For the text-containing cell, return its midpoint in (X, Y) coordinate format. 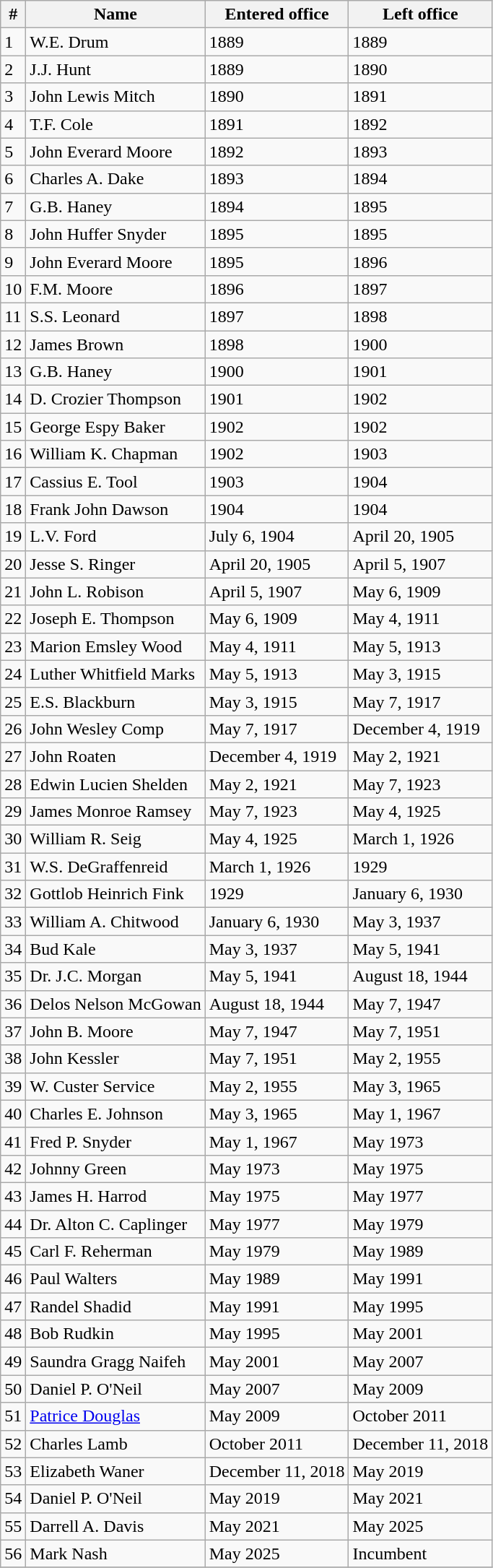
Darrell A. Davis (115, 1526)
33 (13, 922)
James Monroe Ramsey (115, 812)
48 (13, 1334)
W. Custer Service (115, 1086)
John B. Moore (115, 1031)
27 (13, 756)
Charles E. Johnson (115, 1114)
6 (13, 179)
10 (13, 289)
Saundra Gragg Naifeh (115, 1361)
John Kessler (115, 1059)
18 (13, 509)
Charles Lamb (115, 1444)
32 (13, 894)
W.S. DeGraffenreid (115, 867)
T.F. Cole (115, 124)
William K. Chapman (115, 454)
47 (13, 1307)
9 (13, 261)
4 (13, 124)
Joseph E. Thompson (115, 619)
Luther Whitfield Marks (115, 674)
30 (13, 839)
L.V. Ford (115, 537)
Dr. J.C. Morgan (115, 976)
15 (13, 427)
S.S. Leonard (115, 316)
William A. Chitwood (115, 922)
2 (13, 69)
Delos Nelson McGowan (115, 1004)
49 (13, 1361)
Dr. Alton C. Caplinger (115, 1224)
12 (13, 345)
Name (115, 14)
E.S. Blackburn (115, 701)
John L. Robison (115, 592)
5 (13, 152)
29 (13, 812)
Bud Kale (115, 949)
Edwin Lucien Shelden (115, 784)
24 (13, 674)
50 (13, 1389)
43 (13, 1196)
D. Crozier Thompson (115, 399)
3 (13, 97)
55 (13, 1526)
38 (13, 1059)
52 (13, 1444)
25 (13, 701)
20 (13, 564)
14 (13, 399)
Elizabeth Waner (115, 1471)
Fred P. Snyder (115, 1141)
Mark Nash (115, 1554)
22 (13, 619)
Patrice Douglas (115, 1416)
36 (13, 1004)
37 (13, 1031)
13 (13, 372)
July 6, 1904 (277, 537)
16 (13, 454)
21 (13, 592)
44 (13, 1224)
Marion Emsley Wood (115, 646)
W.E. Drum (115, 42)
William R. Seig (115, 839)
Randel Shadid (115, 1307)
Jesse S. Ringer (115, 564)
James H. Harrod (115, 1196)
J.J. Hunt (115, 69)
23 (13, 646)
46 (13, 1279)
Incumbent (420, 1554)
George Espy Baker (115, 427)
John Huffer Snyder (115, 234)
John Lewis Mitch (115, 97)
45 (13, 1252)
Left office (420, 14)
39 (13, 1086)
John Wesley Comp (115, 729)
7 (13, 207)
51 (13, 1416)
35 (13, 976)
Paul Walters (115, 1279)
# (13, 14)
Gottlob Heinrich Fink (115, 894)
40 (13, 1114)
41 (13, 1141)
John Roaten (115, 756)
Charles A. Dake (115, 179)
Entered office (277, 14)
31 (13, 867)
Johnny Green (115, 1169)
Frank John Dawson (115, 509)
Carl F. Reherman (115, 1252)
26 (13, 729)
17 (13, 482)
1 (13, 42)
19 (13, 537)
8 (13, 234)
11 (13, 316)
53 (13, 1471)
54 (13, 1499)
56 (13, 1554)
F.M. Moore (115, 289)
42 (13, 1169)
34 (13, 949)
James Brown (115, 345)
Cassius E. Tool (115, 482)
Bob Rudkin (115, 1334)
28 (13, 784)
